For the text-containing cell, return its midpoint in (x, y) coordinate format. 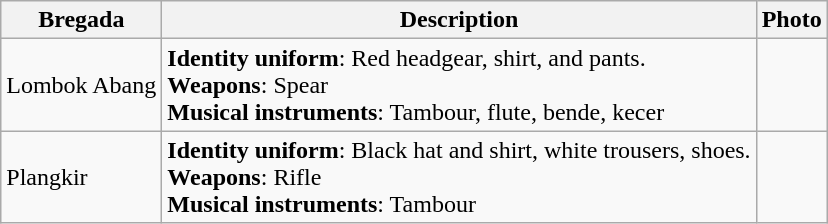
Lombok Abang (82, 85)
Bregada (82, 20)
Description (459, 20)
Photo (792, 20)
Plangkir (82, 177)
Identity uniform: Red headgear, shirt, and pants.Weapons: SpearMusical instruments: Tambour, flute, bende, kecer (459, 85)
Identity uniform: Black hat and shirt, white trousers, shoes.Weapons: RifleMusical instruments: Tambour (459, 177)
